Detect which cell encompasses the target text, then output its (x, y) center coordinate. 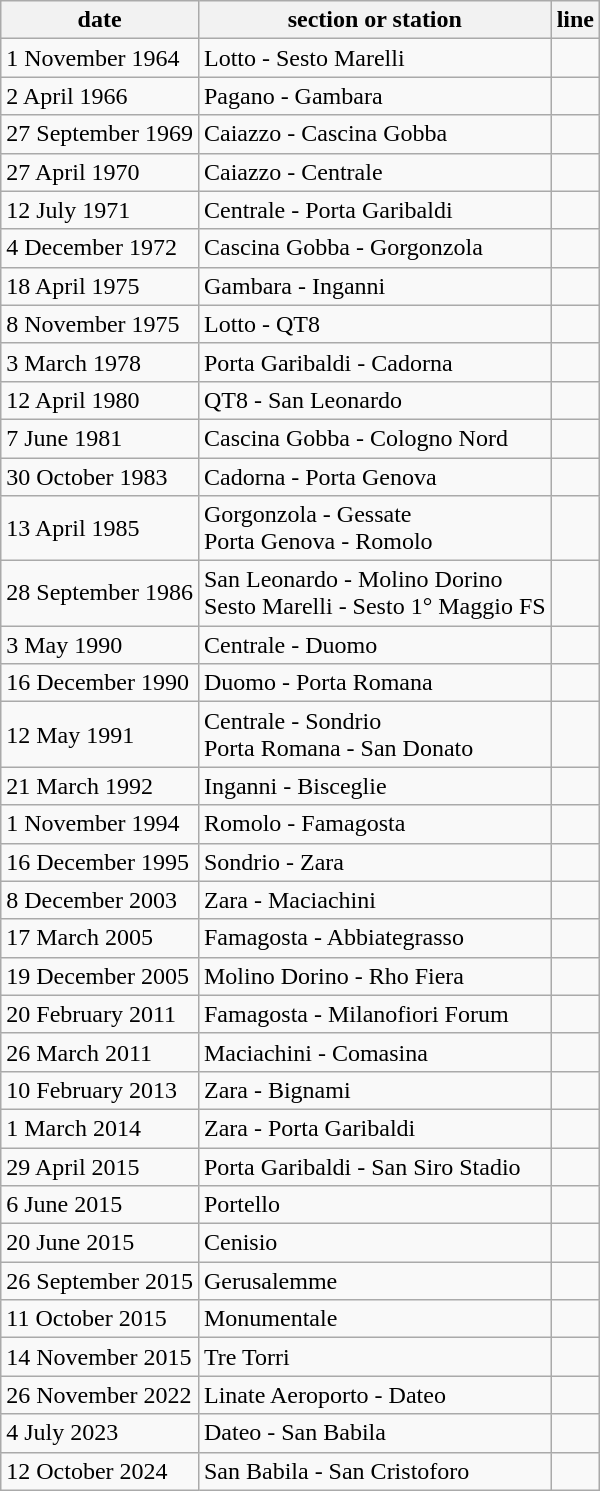
Romolo - Famagosta (374, 824)
Cascina Gobba - Gorgonzola (374, 248)
Zara - Porta Garibaldi (374, 1128)
12 July 1971 (100, 210)
1 November 1964 (100, 58)
13 April 1985 (100, 528)
4 December 1972 (100, 248)
Famagosta - Abbiategrasso (374, 938)
Cadorna - Porta Genova (374, 477)
12 October 2024 (100, 1471)
3 May 1990 (100, 645)
Dateo - San Babila (374, 1433)
San Babila - San Cristoforo (374, 1471)
20 June 2015 (100, 1243)
27 September 1969 (100, 134)
Gerusalemme (374, 1281)
Pagano - Gambara (374, 96)
12 April 1980 (100, 400)
Tre Torri (374, 1357)
27 April 1970 (100, 172)
Lotto - QT8 (374, 324)
4 July 2023 (100, 1433)
Gorgonzola - GessatePorta Genova - Romolo (374, 528)
14 November 2015 (100, 1357)
Lotto - Sesto Marelli (374, 58)
Centrale - SondrioPorta Romana - San Donato (374, 734)
2 April 1966 (100, 96)
21 March 1992 (100, 786)
16 December 1990 (100, 683)
Porta Garibaldi - Cadorna (374, 362)
17 March 2005 (100, 938)
Linate Aeroporto - Dateo (374, 1395)
Duomo - Porta Romana (374, 683)
Zara - Maciachini (374, 900)
30 October 1983 (100, 477)
26 November 2022 (100, 1395)
18 April 1975 (100, 286)
Gambara - Inganni (374, 286)
Caiazzo - Cascina Gobba (374, 134)
16 December 1995 (100, 862)
Caiazzo - Centrale (374, 172)
San Leonardo - Molino DorinoSesto Marelli - Sesto 1° Maggio FS (374, 594)
Monumentale (374, 1319)
Porta Garibaldi - San Siro Stadio (374, 1167)
10 February 2013 (100, 1090)
Portello (374, 1205)
20 February 2011 (100, 1014)
6 June 2015 (100, 1205)
Zara - Bignami (374, 1090)
19 December 2005 (100, 976)
28 September 1986 (100, 594)
Inganni - Bisceglie (374, 786)
1 November 1994 (100, 824)
8 December 2003 (100, 900)
Cenisio (374, 1243)
Molino Dorino - Rho Fiera (374, 976)
QT8 - San Leonardo (374, 400)
3 March 1978 (100, 362)
Cascina Gobba - Cologno Nord (374, 438)
1 March 2014 (100, 1128)
12 May 1991 (100, 734)
Centrale - Porta Garibaldi (374, 210)
29 April 2015 (100, 1167)
Centrale - Duomo (374, 645)
section or station (374, 20)
line (575, 20)
11 October 2015 (100, 1319)
7 June 1981 (100, 438)
Famagosta - Milanofiori Forum (374, 1014)
Maciachini - Comasina (374, 1052)
8 November 1975 (100, 324)
Sondrio - Zara (374, 862)
26 March 2011 (100, 1052)
date (100, 20)
26 September 2015 (100, 1281)
